Capture the cell that displays the provided text and extract its (X, Y) central coordinate. 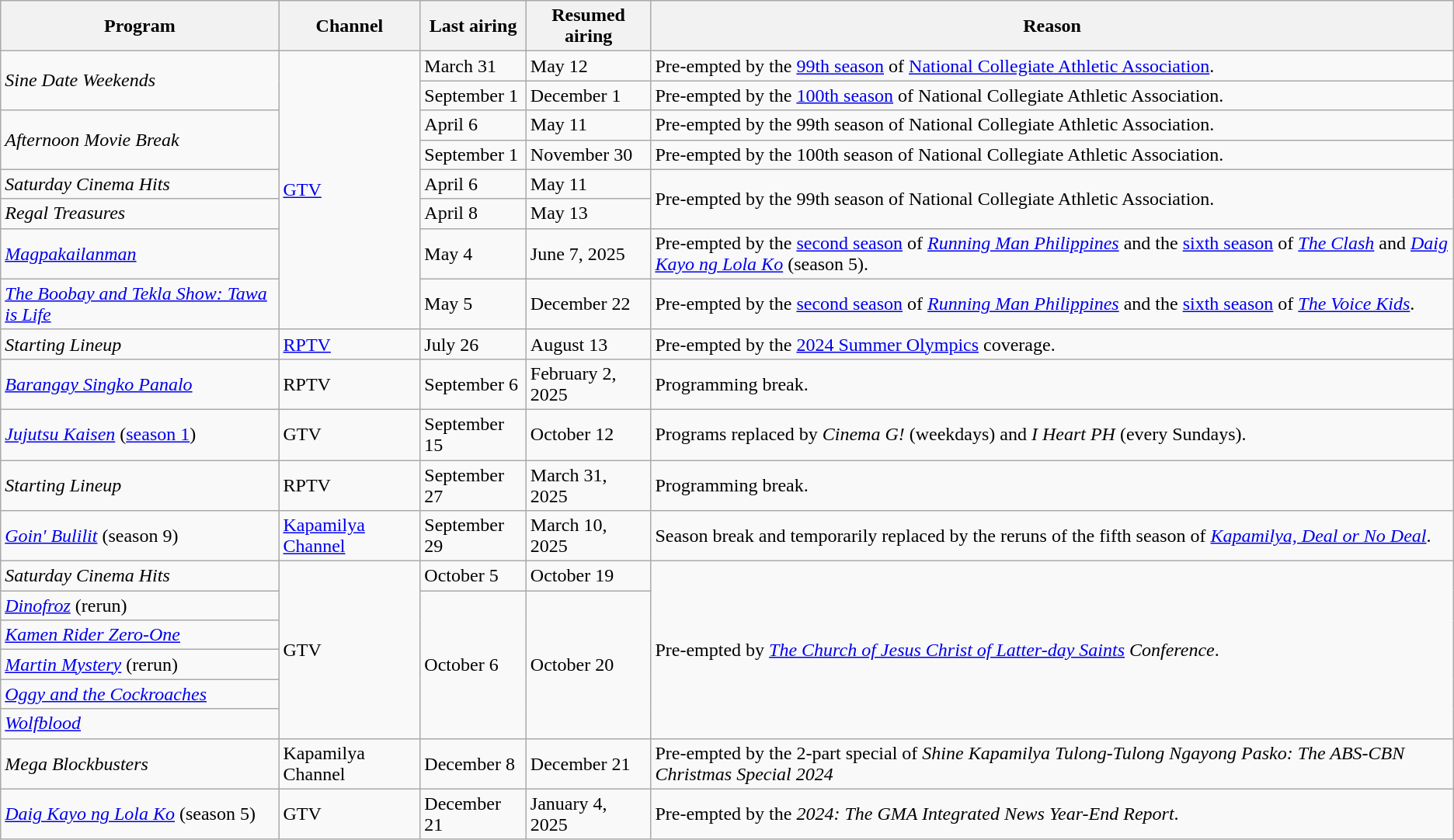
November 30 (589, 154)
September 27 (474, 484)
Pre-empted by the second season of Running Man Philippines and the sixth season of The Voice Kids. (1052, 304)
December 1 (589, 95)
Program (140, 26)
Reason (1052, 26)
January 4, 2025 (589, 814)
October 20 (589, 665)
Mega Blockbusters (140, 764)
September 6 (474, 384)
March 31 (474, 66)
Dinofroz (rerun) (140, 606)
Pre-empted by the second season of Running Man Philippines and the sixth season of The Clash and Daig Kayo ng Lola Ko (season 5). (1052, 253)
Pre-empted by the 2024: The GMA Integrated News Year-End Report. (1052, 814)
Daig Kayo ng Lola Ko (season 5) (140, 814)
December 8 (474, 764)
Regal Treasures (140, 213)
October 19 (589, 576)
May 5 (474, 304)
Goin' Bulilit (season 9) (140, 536)
Pre-empted by the 2-part special of Shine Kapamilya Tulong-Tulong Ngayong Pasko: The ABS-CBN Christmas Special 2024 (1052, 764)
Jujutsu Kaisen (season 1) (140, 435)
Pre-empted by The Church of Jesus Christ of Latter-day Saints Conference. (1052, 650)
October 12 (589, 435)
Pre-empted by the 2024 Summer Olympics coverage. (1052, 344)
Resumed airing (589, 26)
Magpakailanman (140, 253)
Afternoon Movie Break (140, 140)
February 2, 2025 (589, 384)
September 15 (474, 435)
Season break and temporarily replaced by the reruns of the fifth season of Kapamilya, Deal or No Deal. (1052, 536)
May 12 (589, 66)
December 22 (589, 304)
April 8 (474, 213)
Kamen Rider Zero-One (140, 635)
Channel (350, 26)
May 4 (474, 253)
Barangay Singko Panalo (140, 384)
March 10, 2025 (589, 536)
Programs replaced by Cinema G! (weekdays) and I Heart PH (every Sundays). (1052, 435)
July 26 (474, 344)
June 7, 2025 (589, 253)
Wolfblood (140, 724)
August 13 (589, 344)
September 29 (474, 536)
Last airing (474, 26)
March 31, 2025 (589, 484)
May 13 (589, 213)
The Boobay and Tekla Show: Tawa is Life (140, 304)
Martin Mystery (rerun) (140, 665)
October 5 (474, 576)
Oggy and the Cockroaches (140, 694)
Sine Date Weekends (140, 81)
October 6 (474, 665)
